From the cell containing the given text, extract its center point as (x, y) coordinate. 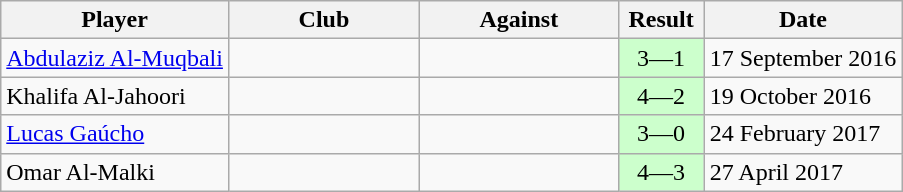
Date (803, 20)
Abdulaziz Al-Muqbali (115, 58)
17 September 2016 (803, 58)
Khalifa Al-Jahoori (115, 96)
24 February 2017 (803, 134)
4—3 (661, 172)
Player (115, 20)
3—1 (661, 58)
Against (520, 20)
Result (661, 20)
27 April 2017 (803, 172)
Omar Al-Malki (115, 172)
19 October 2016 (803, 96)
3—0 (661, 134)
Lucas Gaúcho (115, 134)
Club (324, 20)
4—2 (661, 96)
